Identify which cell holds the provided text, then report its [x, y] central coordinate. 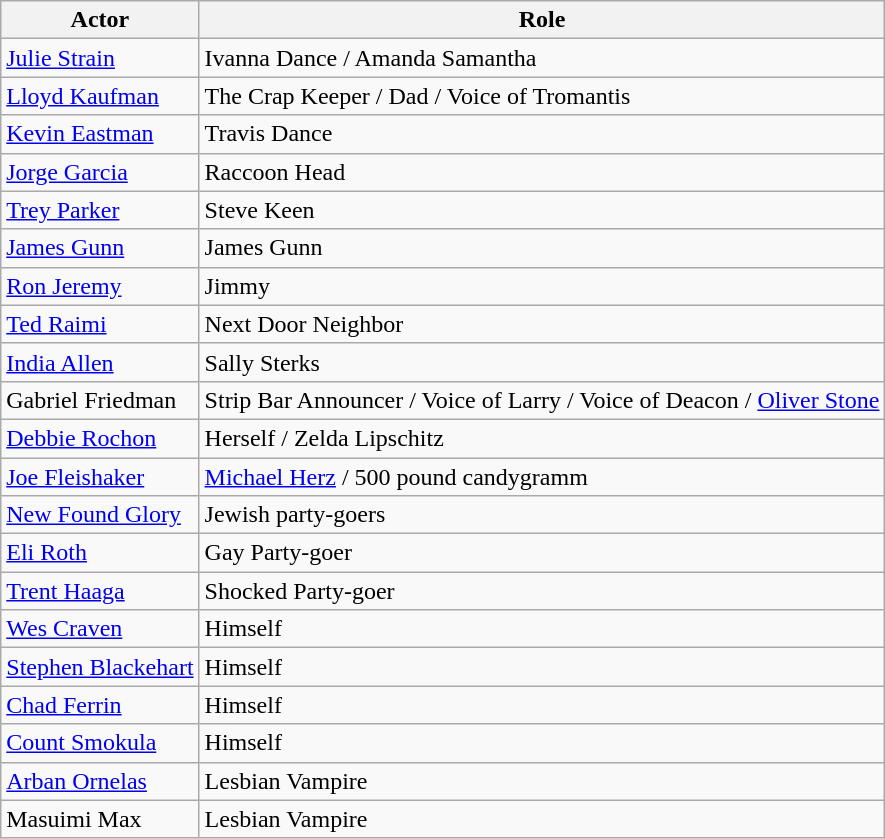
Role [542, 20]
The Crap Keeper / Dad / Voice of Tromantis [542, 96]
Trey Parker [100, 210]
Eli Roth [100, 553]
Ivanna Dance / Amanda Samantha [542, 58]
Joe Fleishaker [100, 477]
Ron Jeremy [100, 286]
Steve Keen [542, 210]
Gay Party-goer [542, 553]
Raccoon Head [542, 172]
Julie Strain [100, 58]
Kevin Eastman [100, 134]
Sally Sterks [542, 362]
Travis Dance [542, 134]
Shocked Party-goer [542, 591]
Herself / Zelda Lipschitz [542, 438]
Gabriel Friedman [100, 400]
Jorge Garcia [100, 172]
Masuimi Max [100, 819]
Stephen Blackehart [100, 667]
Actor [100, 20]
Jewish party-goers [542, 515]
Strip Bar Announcer / Voice of Larry / Voice of Deacon / Oliver Stone [542, 400]
Michael Herz / 500 pound candygramm [542, 477]
Arban Ornelas [100, 781]
Ted Raimi [100, 324]
Chad Ferrin [100, 705]
Trent Haaga [100, 591]
Debbie Rochon [100, 438]
Next Door Neighbor [542, 324]
Jimmy [542, 286]
New Found Glory [100, 515]
Wes Craven [100, 629]
Lloyd Kaufman [100, 96]
India Allen [100, 362]
Count Smokula [100, 743]
